From the cell containing the given text, extract its center point as [X, Y] coordinate. 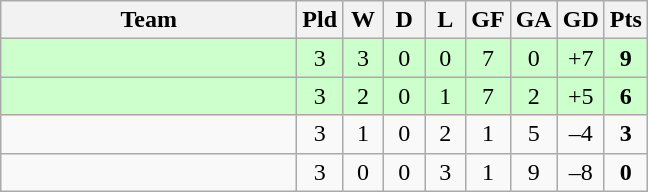
Team [149, 20]
D [404, 20]
GF [488, 20]
L [446, 20]
GD [580, 20]
Pld [320, 20]
W [364, 20]
+5 [580, 96]
–4 [580, 134]
6 [626, 96]
GA [534, 20]
+7 [580, 58]
Pts [626, 20]
5 [534, 134]
–8 [580, 172]
